Provide the [X, Y] coordinate of the cell's center where the given text is located.  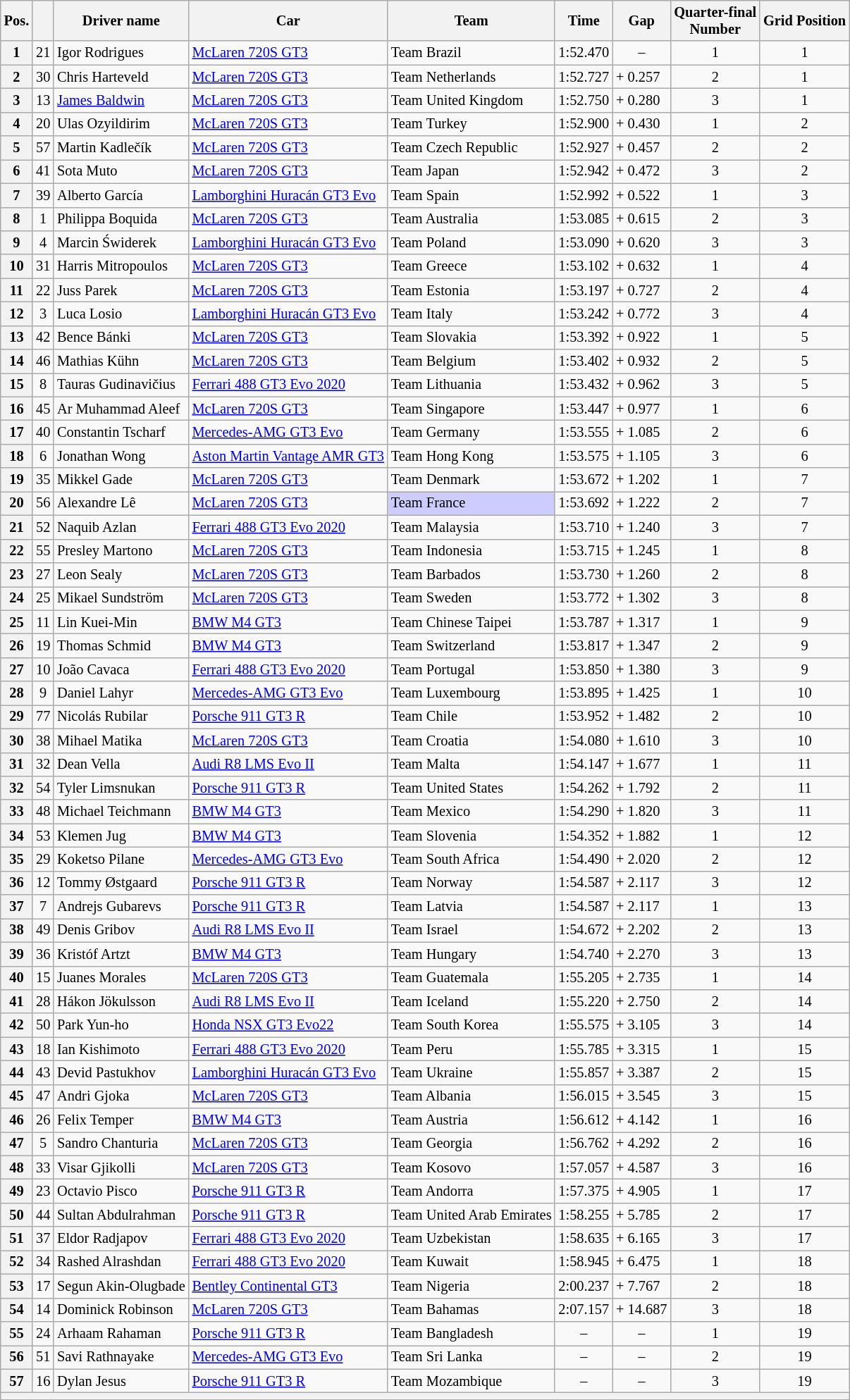
Aston Martin Vantage AMR GT3 [288, 456]
1:58.635 [584, 1239]
+ 3.315 [641, 1049]
Kristóf Artzt [121, 954]
1:56.762 [584, 1144]
Michael Teichmann [121, 812]
Team Barbados [472, 574]
+ 14.687 [641, 1310]
Chris Harteveld [121, 77]
+ 2.270 [641, 954]
Felix Temper [121, 1120]
1:53.952 [584, 717]
Team Brazil [472, 53]
Team Nigeria [472, 1286]
Time [584, 20]
1:52.942 [584, 171]
1:53.895 [584, 693]
Thomas Schmid [121, 645]
1:53.555 [584, 432]
+ 3.545 [641, 1096]
+ 1.792 [641, 788]
Koketso Pilane [121, 859]
Team Germany [472, 432]
1:55.220 [584, 1001]
Team Iceland [472, 1001]
1:56.015 [584, 1096]
Team Greece [472, 266]
Team Latvia [472, 907]
1:52.470 [584, 53]
Igor Rodrigues [121, 53]
Team Singapore [472, 409]
+ 0.430 [641, 124]
Team Indonesia [472, 551]
Team United Kingdom [472, 100]
Team Poland [472, 242]
Honda NSX GT3 Evo22 [288, 1025]
Klemen Jug [121, 836]
+ 0.922 [641, 337]
+ 0.962 [641, 385]
Constantin Tscharf [121, 432]
Arhaam Rahaman [121, 1333]
Mikkel Gade [121, 480]
Team Estonia [472, 290]
Team Uzbekistan [472, 1239]
Marcin Świderek [121, 242]
Team Georgia [472, 1144]
Bentley Continental GT3 [288, 1286]
Mihael Matika [121, 741]
+ 0.772 [641, 314]
+ 1.202 [641, 480]
1:55.205 [584, 978]
+ 4.292 [641, 1144]
Team Lithuania [472, 385]
+ 0.932 [641, 361]
Mathias Kühn [121, 361]
1:53.447 [584, 409]
1:55.857 [584, 1072]
1:53.715 [584, 551]
Bence Bánki [121, 337]
1:53.197 [584, 290]
Ulas Ozyildirim [121, 124]
+ 1.820 [641, 812]
Sandro Chanturia [121, 1144]
Team Chinese Taipei [472, 622]
Team Hong Kong [472, 456]
Team Chile [472, 717]
1:53.242 [584, 314]
Naquib Azlan [121, 527]
Team Kuwait [472, 1262]
Hákon Jökulsson [121, 1001]
Ian Kishimoto [121, 1049]
1:53.575 [584, 456]
Nicolás Rubilar [121, 717]
1:53.102 [584, 266]
+ 1.380 [641, 669]
Alberto García [121, 195]
Team South Africa [472, 859]
Segun Akin-Olugbade [121, 1286]
1:57.375 [584, 1191]
Leon Sealy [121, 574]
Grid Position [805, 20]
1:52.927 [584, 148]
Team Malaysia [472, 527]
Team Hungary [472, 954]
1:57.057 [584, 1167]
Ar Muhammad Aleef [121, 409]
+ 4.905 [641, 1191]
1:52.992 [584, 195]
Driver name [121, 20]
+ 1.240 [641, 527]
1:54.290 [584, 812]
Team Albania [472, 1096]
+ 1.302 [641, 598]
+ 0.977 [641, 409]
Team Japan [472, 171]
Team Bahamas [472, 1310]
Team [472, 20]
Team Israel [472, 930]
Team Andorra [472, 1191]
+ 4.587 [641, 1167]
Team South Korea [472, 1025]
+ 1.610 [641, 741]
Sultan Abdulrahman [121, 1215]
+ 0.632 [641, 266]
Team Spain [472, 195]
1:54.080 [584, 741]
Presley Martono [121, 551]
Team Australia [472, 219]
Team Norway [472, 883]
1:54.490 [584, 859]
1:53.672 [584, 480]
Team Portugal [472, 669]
+ 3.105 [641, 1025]
+ 0.727 [641, 290]
Team United States [472, 788]
1:55.575 [584, 1025]
+ 6.165 [641, 1239]
Team Switzerland [472, 645]
+ 0.522 [641, 195]
+ 1.245 [641, 551]
Quarter-final Number [715, 20]
+ 2.735 [641, 978]
+ 0.257 [641, 77]
+ 4.142 [641, 1120]
+ 1.482 [641, 717]
Park Yun-ho [121, 1025]
Tommy Østgaard [121, 883]
1:53.850 [584, 669]
Team Austria [472, 1120]
Jonathan Wong [121, 456]
Dylan Jesus [121, 1381]
+ 1.317 [641, 622]
Dominick Robinson [121, 1310]
Team United Arab Emirates [472, 1215]
Team Slovenia [472, 836]
Team Ukraine [472, 1072]
Team Bangladesh [472, 1333]
1:54.672 [584, 930]
1:58.945 [584, 1262]
+ 2.020 [641, 859]
+ 0.457 [641, 148]
Andrejs Gubarevs [121, 907]
+ 3.387 [641, 1072]
1:53.817 [584, 645]
+ 1.425 [641, 693]
Team Denmark [472, 480]
1:52.727 [584, 77]
Team Peru [472, 1049]
Team France [472, 503]
Team Netherlands [472, 77]
Team Kosovo [472, 1167]
Lin Kuei-Min [121, 622]
Team Italy [472, 314]
Eldor Radjapov [121, 1239]
+ 6.475 [641, 1262]
Gap [641, 20]
+ 2.750 [641, 1001]
Team Guatemala [472, 978]
Team Slovakia [472, 337]
João Cavaca [121, 669]
1:52.900 [584, 124]
1:53.730 [584, 574]
Denis Gribov [121, 930]
1:53.090 [584, 242]
Pos. [17, 20]
Juanes Morales [121, 978]
1:53.402 [584, 361]
Devid Pastukhov [121, 1072]
1:54.262 [584, 788]
Team Mozambique [472, 1381]
Rashed Alrashdan [121, 1262]
Team Malta [472, 764]
Octavio Pisco [121, 1191]
Harris Mitropoulos [121, 266]
Juss Parek [121, 290]
1:54.147 [584, 764]
Car [288, 20]
+ 1.882 [641, 836]
Team Mexico [472, 812]
+ 0.472 [641, 171]
+ 1.677 [641, 764]
Tyler Limsnukan [121, 788]
+ 1.085 [641, 432]
Team Belgium [472, 361]
1:58.255 [584, 1215]
Team Turkey [472, 124]
Alexandre Lê [121, 503]
Team Sweden [472, 598]
1:53.772 [584, 598]
Andri Gjoka [121, 1096]
Tauras Gudinavičius [121, 385]
Sota Muto [121, 171]
1:53.392 [584, 337]
+ 1.105 [641, 456]
1:56.612 [584, 1120]
+ 0.280 [641, 100]
Team Croatia [472, 741]
1:52.750 [584, 100]
2:07.157 [584, 1310]
Luca Losio [121, 314]
James Baldwin [121, 100]
+ 1.260 [641, 574]
Mikael Sundström [121, 598]
Visar Gjikolli [121, 1167]
+ 5.785 [641, 1215]
1:55.785 [584, 1049]
Martin Kadlečík [121, 148]
+ 1.347 [641, 645]
+ 1.222 [641, 503]
1:53.787 [584, 622]
1:54.352 [584, 836]
1:53.710 [584, 527]
77 [43, 717]
1:53.692 [584, 503]
1:54.740 [584, 954]
1:53.085 [584, 219]
Savi Rathnayake [121, 1357]
+ 7.767 [641, 1286]
+ 0.615 [641, 219]
Philippa Boquida [121, 219]
2:00.237 [584, 1286]
Dean Vella [121, 764]
+ 0.620 [641, 242]
Team Luxembourg [472, 693]
Team Czech Republic [472, 148]
Team Sri Lanka [472, 1357]
+ 2.202 [641, 930]
Daniel Lahyr [121, 693]
1:53.432 [584, 385]
